Locate the cell with the specified text and output its (x, y) center coordinate. 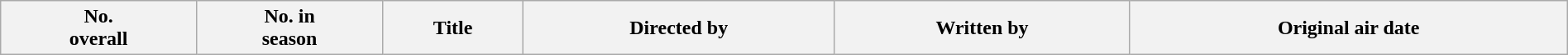
Original air date (1348, 28)
No.overall (99, 28)
Title (453, 28)
No. inseason (289, 28)
Written by (982, 28)
Directed by (678, 28)
